Scan for the cell matching the given text and deliver its [X, Y] coordinate at center. 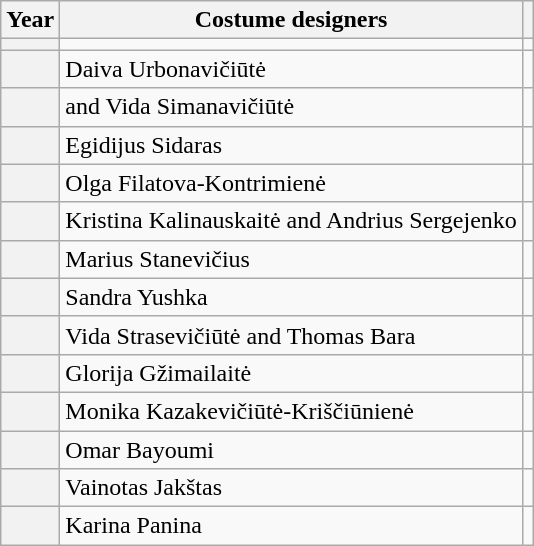
Vida Strasevičiūtė and Thomas Bara [292, 335]
Vainotas Jakštas [292, 488]
and Vida Simanavičiūtė [292, 107]
Year [30, 20]
Kristina Kalinauskaitė and Andrius Sergejenko [292, 221]
Karina Panina [292, 526]
Olga Filatova-Kontrimienė [292, 183]
Monika Kazakevičiūtė-Kriščiūnienė [292, 411]
Egidijus Sidaras [292, 145]
Costume designers [292, 20]
Omar Bayoumi [292, 449]
Marius Stanevičius [292, 259]
Sandra Yushka [292, 297]
Glorija Gžimailaitė [292, 373]
Daiva Urbonavičiūtė [292, 69]
